Pinpoint the cell where the given text exists, returning its (x, y) midpoint coordinate. 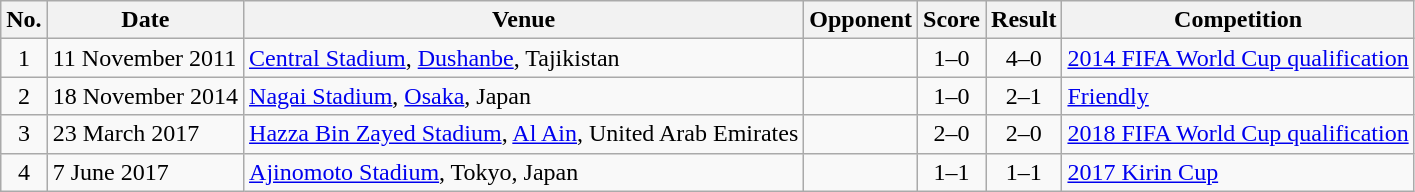
11 November 2011 (145, 58)
18 November 2014 (145, 96)
2 (24, 96)
Competition (1238, 20)
Hazza Bin Zayed Stadium, Al Ain, United Arab Emirates (524, 134)
2014 FIFA World Cup qualification (1238, 58)
Date (145, 20)
2–1 (1024, 96)
2018 FIFA World Cup qualification (1238, 134)
Opponent (861, 20)
Friendly (1238, 96)
Central Stadium, Dushanbe, Tajikistan (524, 58)
3 (24, 134)
No. (24, 20)
Venue (524, 20)
2017 Kirin Cup (1238, 172)
23 March 2017 (145, 134)
Result (1024, 20)
1 (24, 58)
4–0 (1024, 58)
Score (952, 20)
7 June 2017 (145, 172)
4 (24, 172)
Ajinomoto Stadium, Tokyo, Japan (524, 172)
Nagai Stadium, Osaka, Japan (524, 96)
